Find where the given text appears and provide that cell's center as (X, Y) coordinate. 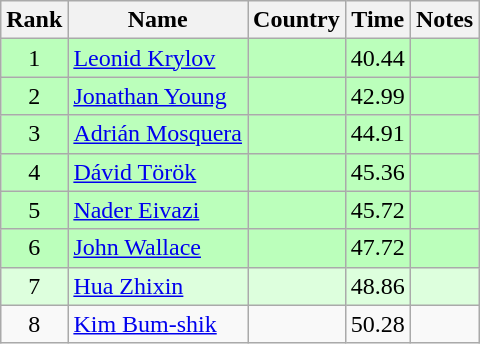
2 (34, 96)
Adrián Mosquera (158, 134)
50.28 (378, 324)
6 (34, 248)
45.36 (378, 172)
Kim Bum-shik (158, 324)
3 (34, 134)
40.44 (378, 58)
42.99 (378, 96)
4 (34, 172)
7 (34, 286)
Notes (444, 20)
5 (34, 210)
Dávid Török (158, 172)
Leonid Krylov (158, 58)
Name (158, 20)
1 (34, 58)
Country (297, 20)
47.72 (378, 248)
Nader Eivazi (158, 210)
John Wallace (158, 248)
48.86 (378, 286)
Time (378, 20)
8 (34, 324)
Hua Zhixin (158, 286)
45.72 (378, 210)
Jonathan Young (158, 96)
Rank (34, 20)
44.91 (378, 134)
